Return the (X, Y) coordinate for the center point of the cell that contains the specified text.  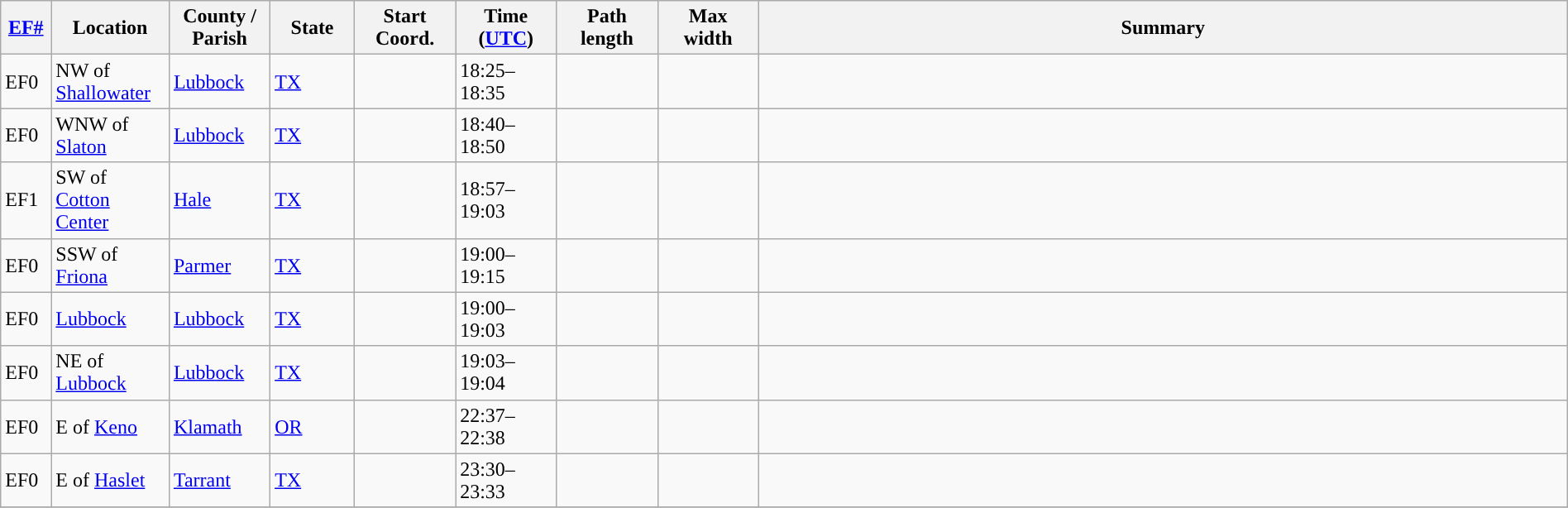
18:57–19:03 (506, 200)
EF1 (26, 200)
Location (111, 28)
Parmer (219, 265)
Hale (219, 200)
Path length (607, 28)
NE of Lubbock (111, 372)
Start Coord. (404, 28)
State (313, 28)
22:37–22:38 (506, 427)
WNW of Slaton (111, 136)
NW of Shallowater (111, 81)
19:00–19:15 (506, 265)
SW of Cotton Center (111, 200)
OR (313, 427)
E of Haslet (111, 480)
Max width (708, 28)
E of Keno (111, 427)
19:00–19:03 (506, 319)
18:40–18:50 (506, 136)
Summary (1163, 28)
Klamath (219, 427)
EF# (26, 28)
Time (UTC) (506, 28)
23:30–23:33 (506, 480)
SSW of Friona (111, 265)
19:03–19:04 (506, 372)
Tarrant (219, 480)
County / Parish (219, 28)
18:25–18:35 (506, 81)
